Return the (X, Y) coordinate for the center point of the cell that contains the specified text.  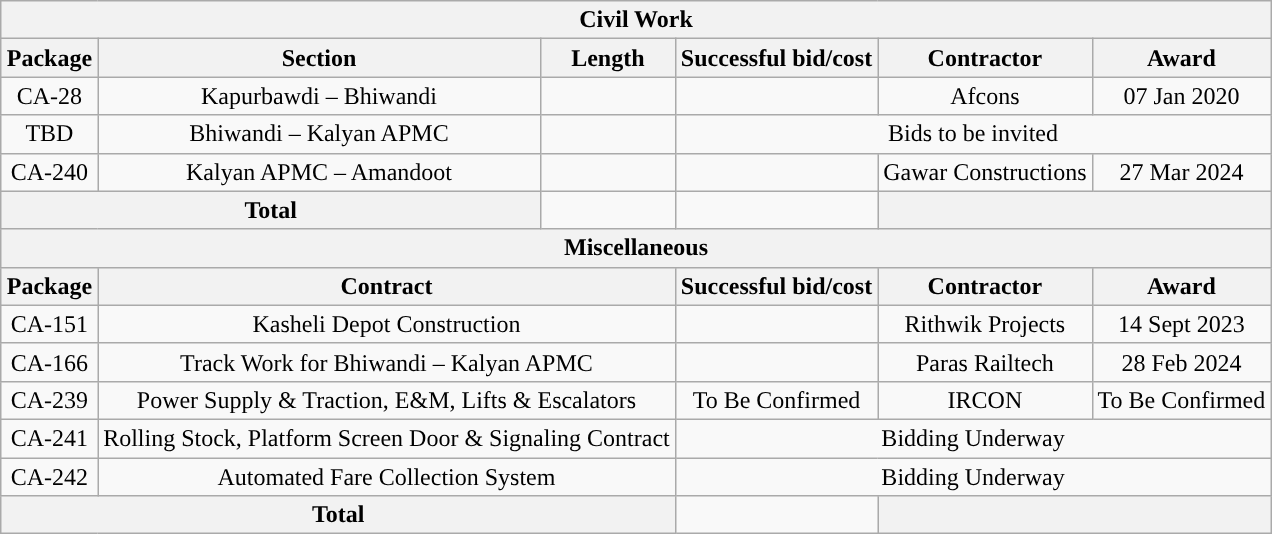
Rolling Stock, Platform Screen Door & Signaling Contract (387, 438)
Power Supply & Traction, E&M, Lifts & Escalators (387, 400)
Length (608, 58)
14 Sept 2023 (1182, 324)
Kasheli Depot Construction (387, 324)
CA-242 (49, 477)
Miscellaneous (636, 248)
Track Work for Bhiwandi – Kalyan APMC (387, 362)
Kapurbawdi – Bhiwandi (320, 96)
27 Mar 2024 (1182, 172)
Paras Railtech (985, 362)
CA-241 (49, 438)
Rithwik Projects (985, 324)
Bhiwandi – Kalyan APMC (320, 134)
Section (320, 58)
CA-28 (49, 96)
Gawar Constructions (985, 172)
CA-240 (49, 172)
CA-151 (49, 324)
Automated Fare Collection System (387, 477)
TBD (49, 134)
Bids to be invited (972, 134)
Contract (387, 286)
Kalyan APMC – Amandoot (320, 172)
07 Jan 2020 (1182, 96)
Afcons (985, 96)
CA-239 (49, 400)
CA-166 (49, 362)
Civil Work (636, 20)
IRCON (985, 400)
28 Feb 2024 (1182, 362)
